Return the [X, Y] coordinate for the center point of the cell that contains the specified text.  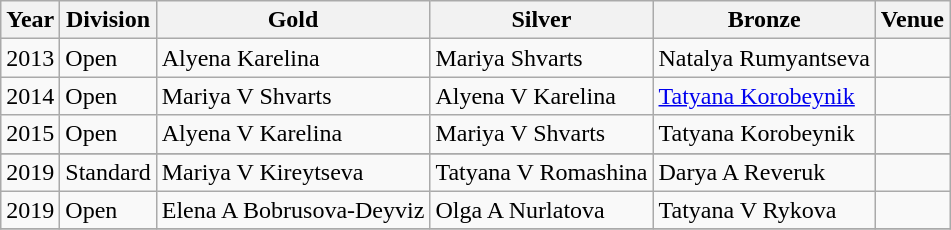
Standard [108, 172]
Tatyana V Rykova [764, 210]
Mariya Shvarts [542, 58]
2015 [30, 134]
Gold [293, 20]
Elena A Bobrusova-Deyviz [293, 210]
2014 [30, 96]
Natalya Rumyantseva [764, 58]
Tatyana V Romashina [542, 172]
Mariya V Kireytseva [293, 172]
Venue [912, 20]
2013 [30, 58]
Bronze [764, 20]
Alyena Karelina [293, 58]
Year [30, 20]
Darya A Reveruk [764, 172]
Olga A Nurlatova [542, 210]
Division [108, 20]
Silver [542, 20]
